Return the (x, y) coordinate for the center point of the cell that contains the specified text.  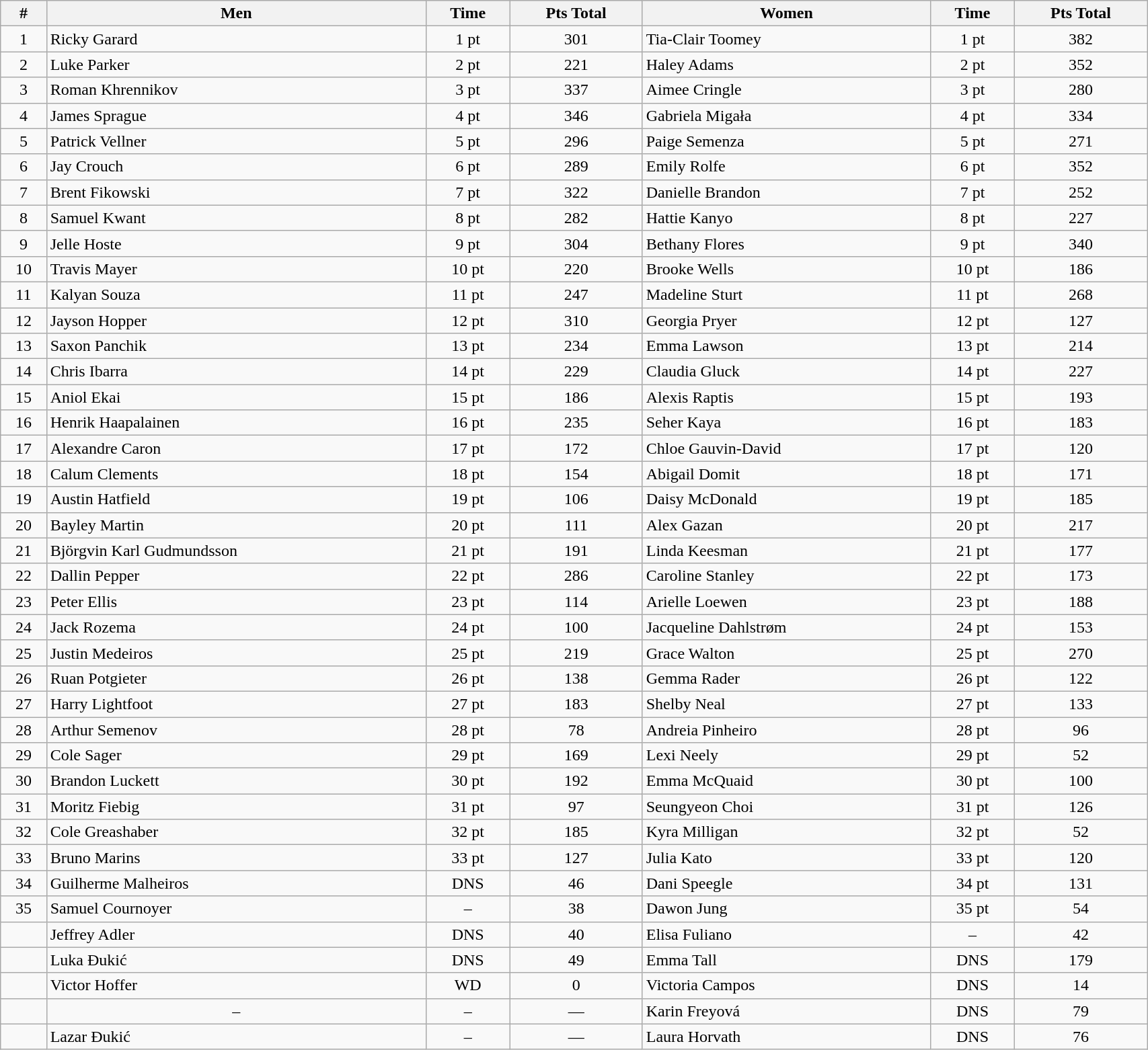
Aimee Cringle (786, 90)
Seher Kaya (786, 423)
Saxon Panchik (236, 346)
6 (24, 167)
Julia Kato (786, 858)
Haley Adams (786, 65)
Lazar Đukić (236, 1037)
97 (576, 807)
133 (1080, 704)
4 (24, 116)
Jeffrey Adler (236, 934)
Laura Horvath (786, 1037)
11 (24, 294)
54 (1080, 909)
17 (24, 448)
Austin Hatfield (236, 499)
31 (24, 807)
40 (576, 934)
221 (576, 65)
191 (576, 551)
Henrik Haapalainen (236, 423)
301 (576, 39)
235 (576, 423)
Björgvin Karl Gudmundsson (236, 551)
Gabriela Migała (786, 116)
173 (1080, 576)
25 (24, 653)
Luka Đukić (236, 960)
Cole Sager (236, 756)
20 (24, 525)
26 (24, 678)
Emily Rolfe (786, 167)
Emma Lawson (786, 346)
Kalyan Souza (236, 294)
Gemma Rader (786, 678)
179 (1080, 960)
78 (576, 729)
Victor Hoffer (236, 985)
Alexis Raptis (786, 397)
49 (576, 960)
334 (1080, 116)
193 (1080, 397)
19 (24, 499)
76 (1080, 1037)
154 (576, 474)
382 (1080, 39)
Alexandre Caron (236, 448)
Moritz Fiebig (236, 807)
Elisa Fuliano (786, 934)
Arielle Loewen (786, 602)
220 (576, 269)
Paige Semenza (786, 141)
282 (576, 218)
Cole Greashaber (236, 832)
Emma McQuaid (786, 781)
286 (576, 576)
304 (576, 243)
16 (24, 423)
270 (1080, 653)
106 (576, 499)
Chris Ibarra (236, 372)
172 (576, 448)
Roman Khrennikov (236, 90)
Caroline Stanley (786, 576)
219 (576, 653)
22 (24, 576)
Jacqueline Dahlstrøm (786, 627)
Andreia Pinheiro (786, 729)
23 (24, 602)
169 (576, 756)
10 (24, 269)
James Sprague (236, 116)
Aniol Ekai (236, 397)
177 (1080, 551)
32 (24, 832)
29 (24, 756)
Brandon Luckett (236, 781)
46 (576, 883)
0 (576, 985)
Jayson Hopper (236, 321)
289 (576, 167)
Brent Fikowski (236, 192)
Jack Rozema (236, 627)
271 (1080, 141)
252 (1080, 192)
18 (24, 474)
111 (576, 525)
Grace Walton (786, 653)
229 (576, 372)
Abigail Domit (786, 474)
Georgia Pryer (786, 321)
2 (24, 65)
35 (24, 909)
Shelby Neal (786, 704)
Calum Clements (236, 474)
Kyra Milligan (786, 832)
Women (786, 13)
Emma Tall (786, 960)
Seungyeon Choi (786, 807)
WD (468, 985)
15 (24, 397)
Daisy McDonald (786, 499)
114 (576, 602)
188 (1080, 602)
322 (576, 192)
9 (24, 243)
247 (576, 294)
Ruan Potgieter (236, 678)
13 (24, 346)
171 (1080, 474)
138 (576, 678)
27 (24, 704)
340 (1080, 243)
131 (1080, 883)
310 (576, 321)
35 pt (972, 909)
192 (576, 781)
Jelle Hoste (236, 243)
30 (24, 781)
42 (1080, 934)
Peter Ellis (236, 602)
1 (24, 39)
Justin Medeiros (236, 653)
Bruno Marins (236, 858)
24 (24, 627)
Dani Speegle (786, 883)
21 (24, 551)
280 (1080, 90)
Bethany Flores (786, 243)
Luke Parker (236, 65)
214 (1080, 346)
268 (1080, 294)
Claudia Gluck (786, 372)
126 (1080, 807)
79 (1080, 1011)
Jay Crouch (236, 167)
8 (24, 218)
Dawon Jung (786, 909)
5 (24, 141)
Alex Gazan (786, 525)
Ricky Garard (236, 39)
3 (24, 90)
Guilherme Malheiros (236, 883)
Chloe Gauvin-David (786, 448)
Danielle Brandon (786, 192)
346 (576, 116)
234 (576, 346)
96 (1080, 729)
Arthur Semenov (236, 729)
34 (24, 883)
38 (576, 909)
Travis Mayer (236, 269)
217 (1080, 525)
Men (236, 13)
Bayley Martin (236, 525)
Tia-Clair Toomey (786, 39)
337 (576, 90)
Brooke Wells (786, 269)
Lexi Neely (786, 756)
Hattie Kanyo (786, 218)
Dallin Pepper (236, 576)
Linda Keesman (786, 551)
Samuel Cournoyer (236, 909)
Harry Lightfoot (236, 704)
7 (24, 192)
33 (24, 858)
# (24, 13)
28 (24, 729)
Victoria Campos (786, 985)
122 (1080, 678)
Karin Freyová (786, 1011)
Samuel Kwant (236, 218)
Patrick Vellner (236, 141)
34 pt (972, 883)
153 (1080, 627)
Madeline Sturt (786, 294)
12 (24, 321)
296 (576, 141)
